Detect which cell encompasses the target text, then output its [X, Y] center coordinate. 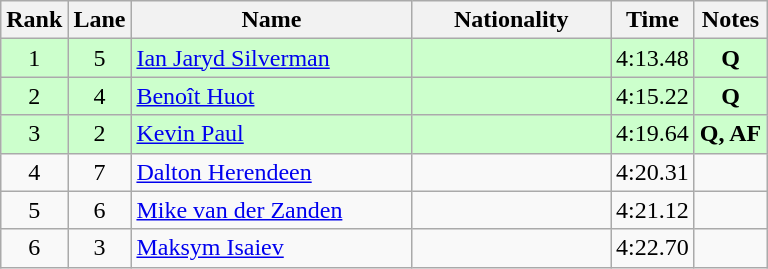
1 [34, 58]
Mike van der Zanden [272, 210]
Name [272, 20]
Maksym Isaiev [272, 248]
Nationality [512, 20]
Dalton Herendeen [272, 172]
Q, AF [730, 134]
Kevin Paul [272, 134]
Lane [100, 20]
Time [653, 20]
Rank [34, 20]
Benoît Huot [272, 96]
4:22.70 [653, 248]
4:20.31 [653, 172]
4:13.48 [653, 58]
4:21.12 [653, 210]
4:15.22 [653, 96]
7 [100, 172]
4:19.64 [653, 134]
Ian Jaryd Silverman [272, 58]
Notes [730, 20]
